Identify which cell holds the provided text, then report its [X, Y] central coordinate. 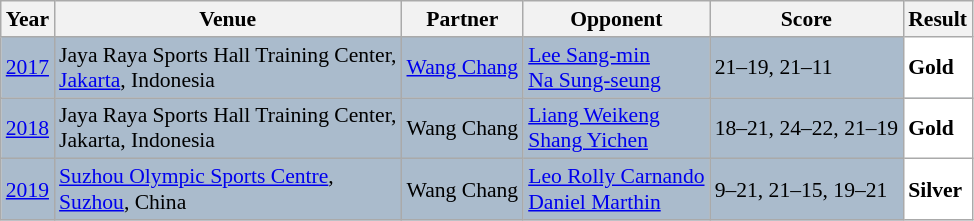
Lee Sang-min Na Sung-seung [616, 68]
Year [28, 19]
2018 [28, 128]
18–21, 24–22, 21–19 [807, 128]
Result [938, 19]
Opponent [616, 19]
Suzhou Olympic Sports Centre,Suzhou, China [228, 190]
Silver [938, 190]
21–19, 21–11 [807, 68]
2019 [28, 190]
Venue [228, 19]
Liang Weikeng Shang Yichen [616, 128]
Partner [462, 19]
Leo Rolly Carnando Daniel Marthin [616, 190]
2017 [28, 68]
9–21, 21–15, 19–21 [807, 190]
Score [807, 19]
